Determine the (x, y) coordinate at the center of the cell enclosing the given text.  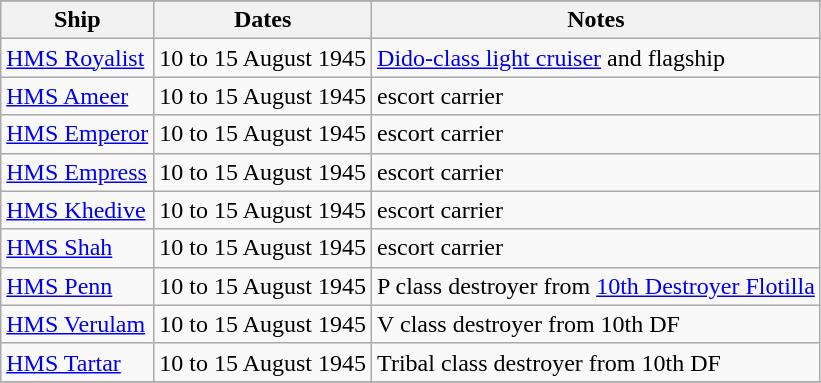
HMS Empress (78, 172)
Ship (78, 20)
Notes (596, 20)
HMS Shah (78, 248)
HMS Ameer (78, 96)
Dates (263, 20)
Tribal class destroyer from 10th DF (596, 362)
HMS Emperor (78, 134)
HMS Royalist (78, 58)
HMS Verulam (78, 324)
Dido-class light cruiser and flagship (596, 58)
V class destroyer from 10th DF (596, 324)
HMS Khedive (78, 210)
P class destroyer from 10th Destroyer Flotilla (596, 286)
HMS Penn (78, 286)
HMS Tartar (78, 362)
